Determine the [x, y] coordinate at the center of the cell enclosing the given text.  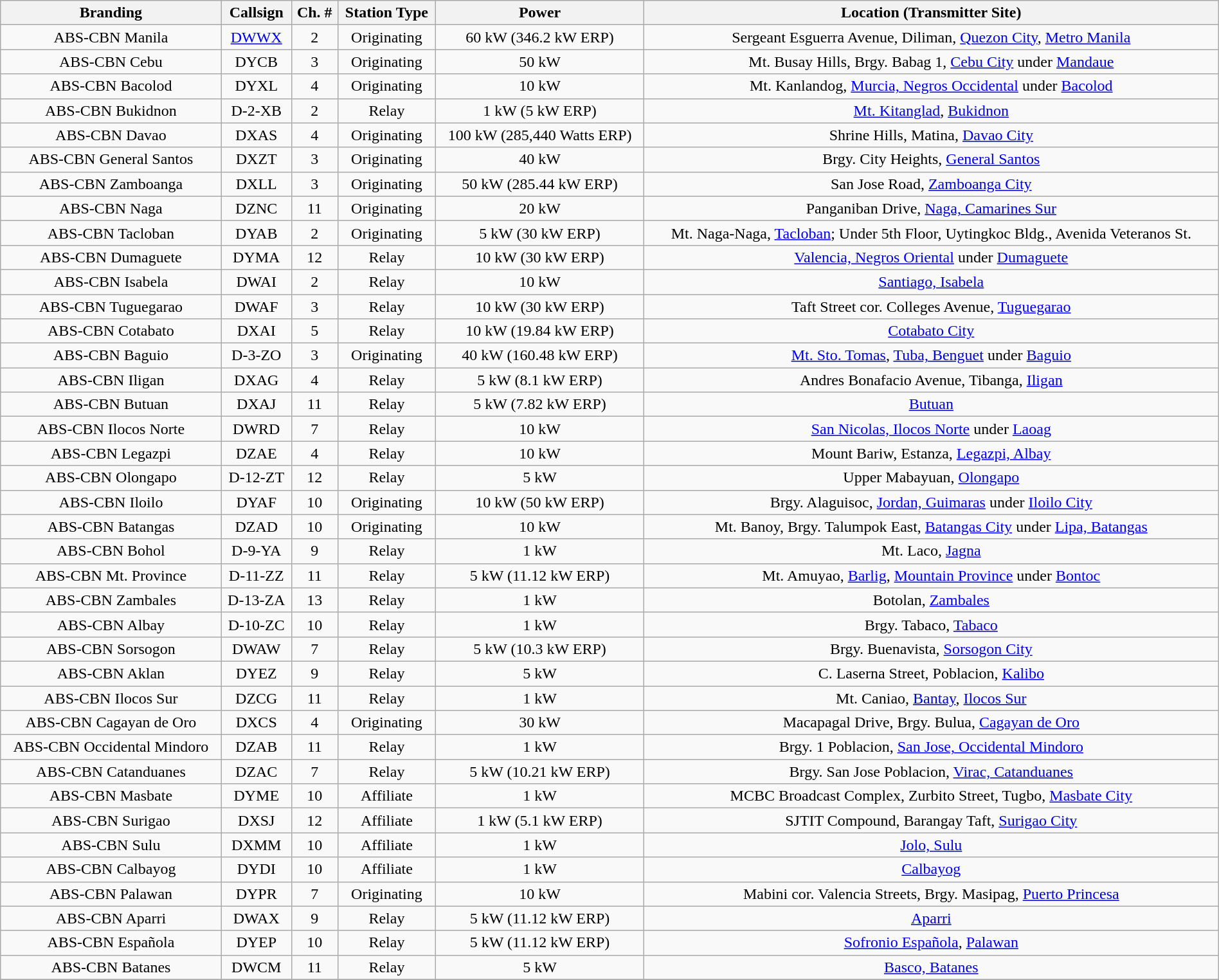
Mt. Banoy, Brgy. Talumpok East, Batangas City under Lipa, Batangas [931, 527]
D-10-ZC [256, 624]
DXAS [256, 135]
DXAI [256, 331]
MCBC Broadcast Complex, Zurbito Street, Tugbo, Masbate City [931, 796]
DYMA [256, 257]
ABS-CBN Olongapo [111, 478]
ABS-CBN Ilocos Sur [111, 698]
ABS-CBN Masbate [111, 796]
Cotabato City [931, 331]
Jolo, Sulu [931, 845]
Santiago, Isabela [931, 282]
DYME [256, 796]
DWAX [256, 918]
Brgy. Alaguisoc, Jordan, Guimaras under Iloilo City [931, 502]
Sofronio Española, Palawan [931, 943]
ABS-CBN Davao [111, 135]
ABS-CBN Sulu [111, 845]
DYPR [256, 894]
ABS-CBN Ilocos Norte [111, 429]
Power [540, 13]
Brgy. City Heights, General Santos [931, 159]
Callsign [256, 13]
ABS-CBN Aparri [111, 918]
Mt. Laco, Jagna [931, 551]
50 kW (285.44 kW ERP) [540, 184]
ABS-CBN Baguio [111, 356]
Mt. Caniao, Bantay, Ilocos Sur [931, 698]
DXAG [256, 380]
13 [314, 600]
D-12-ZT [256, 478]
ABS-CBN Naga [111, 208]
ABS-CBN Zamboanga [111, 184]
Brgy. 1 Poblacion, San Jose, Occidental Mindoro [931, 747]
Mt. Amuyao, Barlig, Mountain Province under Bontoc [931, 576]
Shrine Hills, Matina, Davao City [931, 135]
DYXL [256, 86]
ABS-CBN Isabela [111, 282]
ABS-CBN Palawan [111, 894]
Brgy. Buenavista, Sorsogon City [931, 649]
ABS-CBN Batanes [111, 967]
D-2-XB [256, 111]
1 kW (5 kW ERP) [540, 111]
DZAE [256, 453]
DXSJ [256, 821]
DWAW [256, 649]
Basco, Batanes [931, 967]
Ch. # [314, 13]
DZAD [256, 527]
Valencia, Negros Oriental under Dumaguete [931, 257]
D-9-YA [256, 551]
Brgy. San Jose Poblacion, Virac, Catanduanes [931, 772]
5 kW (30 kW ERP) [540, 233]
DWCM [256, 967]
C. Laserna Street, Poblacion, Kalibo [931, 673]
D-3-ZO [256, 356]
ABS-CBN Mt. Province [111, 576]
ABS-CBN Bacolod [111, 86]
ABS-CBN Batangas [111, 527]
San Jose Road, Zamboanga City [931, 184]
ABS-CBN Catanduanes [111, 772]
Butuan [931, 404]
20 kW [540, 208]
ABS-CBN Dumaguete [111, 257]
Macapagal Drive, Brgy. Bulua, Cagayan de Oro [931, 723]
ABS-CBN Butuan [111, 404]
Taft Street cor. Colleges Avenue, Tuguegarao [931, 307]
Mabini cor. Valencia Streets, Brgy. Masipag, Puerto Princesa [931, 894]
San Nicolas, Ilocos Norte under Laoag [931, 429]
ABS-CBN Cagayan de Oro [111, 723]
40 kW (160.48 kW ERP) [540, 356]
DZAC [256, 772]
DXCS [256, 723]
DZNC [256, 208]
50 kW [540, 62]
ABS-CBN General Santos [111, 159]
ABS-CBN Calbayog [111, 869]
Andres Bonafacio Avenue, Tibanga, Iligan [931, 380]
ABS-CBN Aklan [111, 673]
Mt. Naga-Naga, Tacloban; Under 5th Floor, Uytingkoc Bldg., Avenida Veteranos St. [931, 233]
DXMM [256, 845]
10 kW (19.84 kW ERP) [540, 331]
Panganiban Drive, Naga, Camarines Sur [931, 208]
ABS-CBN Española [111, 943]
ABS-CBN Cotabato [111, 331]
ABS-CBN Iligan [111, 380]
Upper Mabayuan, Olongapo [931, 478]
100 kW (285,440 Watts ERP) [540, 135]
DYDI [256, 869]
DYAF [256, 502]
DYCB [256, 62]
Station Type [387, 13]
ABS-CBN Cebu [111, 62]
Location (Transmitter Site) [931, 13]
ABS-CBN Bukidnon [111, 111]
DXAJ [256, 404]
DZCG [256, 698]
5 [314, 331]
ABS-CBN Bohol [111, 551]
ABS-CBN Zambales [111, 600]
DWRD [256, 429]
5 kW (10.3 kW ERP) [540, 649]
Mt. Kanlandog, Murcia, Negros Occidental under Bacolod [931, 86]
5 kW (7.82 kW ERP) [540, 404]
ABS-CBN Sorsogon [111, 649]
Sergeant Esguerra Avenue, Diliman, Quezon City, Metro Manila [931, 37]
ABS-CBN Legazpi [111, 453]
DWWX [256, 37]
ABS-CBN Tacloban [111, 233]
Aparri [931, 918]
Mount Bariw, Estanza, Legazpi, Albay [931, 453]
ABS-CBN Surigao [111, 821]
Brgy. Tabaco, Tabaco [931, 624]
30 kW [540, 723]
D-11-ZZ [256, 576]
40 kW [540, 159]
Botolan, Zambales [931, 600]
ABS-CBN Occidental Mindoro [111, 747]
Branding [111, 13]
DWAF [256, 307]
10 kW (50 kW ERP) [540, 502]
DXZT [256, 159]
Mt. Sto. Tomas, Tuba, Benguet under Baguio [931, 356]
ABS-CBN Albay [111, 624]
DYAB [256, 233]
ABS-CBN Iloilo [111, 502]
60 kW (346.2 kW ERP) [540, 37]
DYEZ [256, 673]
Mt. Kitanglad, Bukidnon [931, 111]
DWAI [256, 282]
1 kW (5.1 kW ERP) [540, 821]
ABS-CBN Tuguegarao [111, 307]
D-13-ZA [256, 600]
ABS-CBN Manila [111, 37]
Mt. Busay Hills, Brgy. Babag 1, Cebu City under Mandaue [931, 62]
DXLL [256, 184]
Calbayog [931, 869]
DYEP [256, 943]
SJTIT Compound, Barangay Taft, Surigao City [931, 821]
5 kW (10.21 kW ERP) [540, 772]
DZAB [256, 747]
5 kW (8.1 kW ERP) [540, 380]
